Determine the [x, y] coordinate at the center of the cell enclosing the given text.  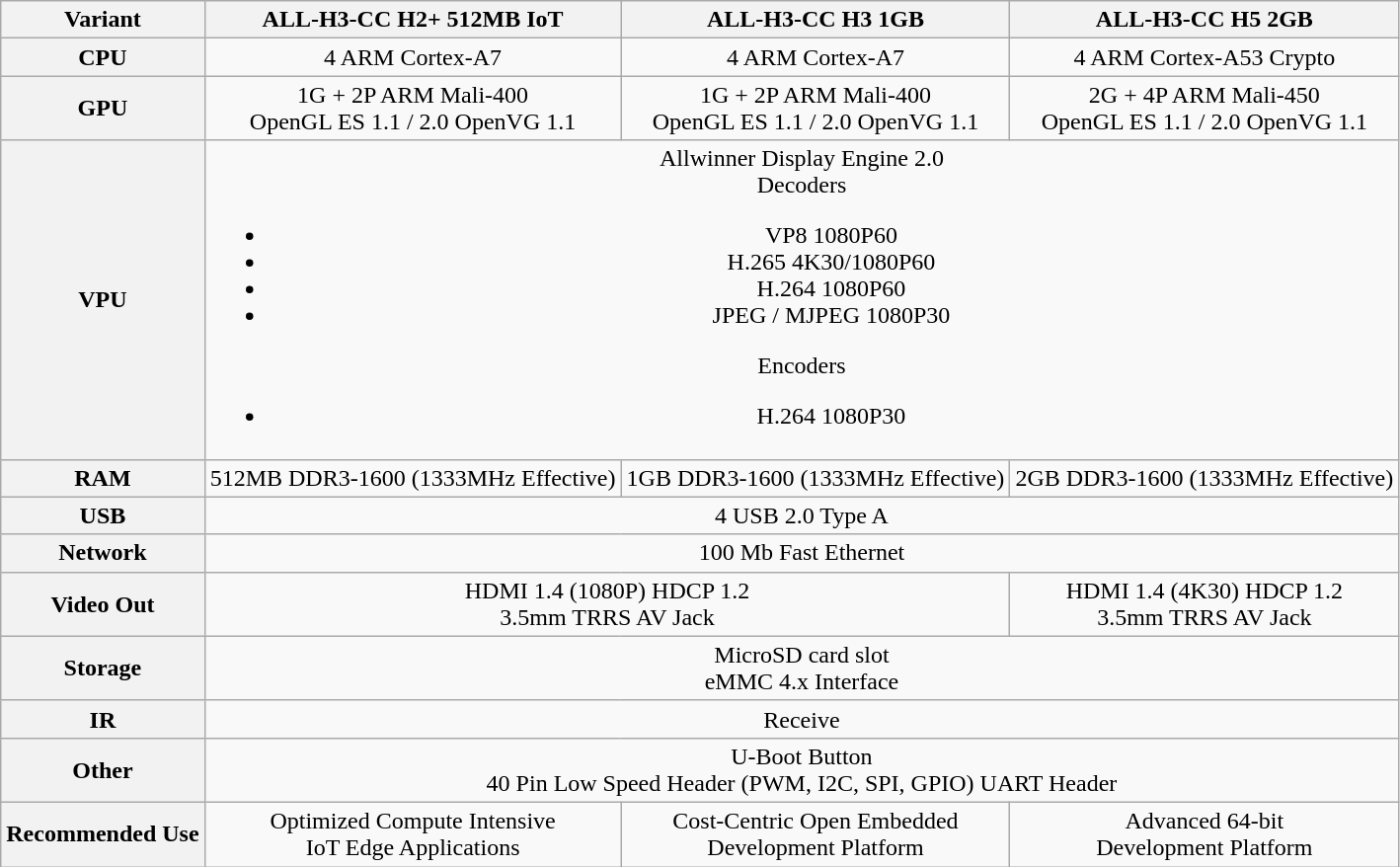
2G + 4P ARM Mali-450OpenGL ES 1.1 / 2.0 OpenVG 1.1 [1205, 109]
Network [103, 553]
ALL-H3-CC H3 1GB [816, 20]
Storage [103, 668]
100 Mb Fast Ethernet [802, 553]
HDMI 1.4 (4K30) HDCP 1.23.5mm TRRS AV Jack [1205, 604]
VPU [103, 300]
Advanced 64-bitDevelopment Platform [1205, 833]
2GB DDR3-1600 (1333MHz Effective) [1205, 478]
USB [103, 515]
Recommended Use [103, 833]
RAM [103, 478]
Optimized Compute IntensiveIoT Edge Applications [413, 833]
Other [103, 770]
4 ARM Cortex-A53 Crypto [1205, 57]
HDMI 1.4 (1080P) HDCP 1.23.5mm TRRS AV Jack [607, 604]
1GB DDR3-1600 (1333MHz Effective) [816, 478]
IR [103, 719]
CPU [103, 57]
MicroSD card sloteMMC 4.x Interface [802, 668]
ALL-H3-CC H2+ 512MB IoT [413, 20]
Video Out [103, 604]
GPU [103, 109]
Cost-Centric Open EmbeddedDevelopment Platform [816, 833]
U-Boot Button40 Pin Low Speed Header (PWM, I2C, SPI, GPIO) UART Header [802, 770]
Variant [103, 20]
512MB DDR3-1600 (1333MHz Effective) [413, 478]
Receive [802, 719]
ALL-H3-CC H5 2GB [1205, 20]
4 USB 2.0 Type A [802, 515]
Allwinner Display Engine 2.0DecodersVP8 1080P60H.265 4K30/1080P60H.264 1080P60JPEG / MJPEG 1080P30EncodersH.264 1080P30 [802, 300]
